Scan for the cell matching the given text and deliver its [x, y] coordinate at center. 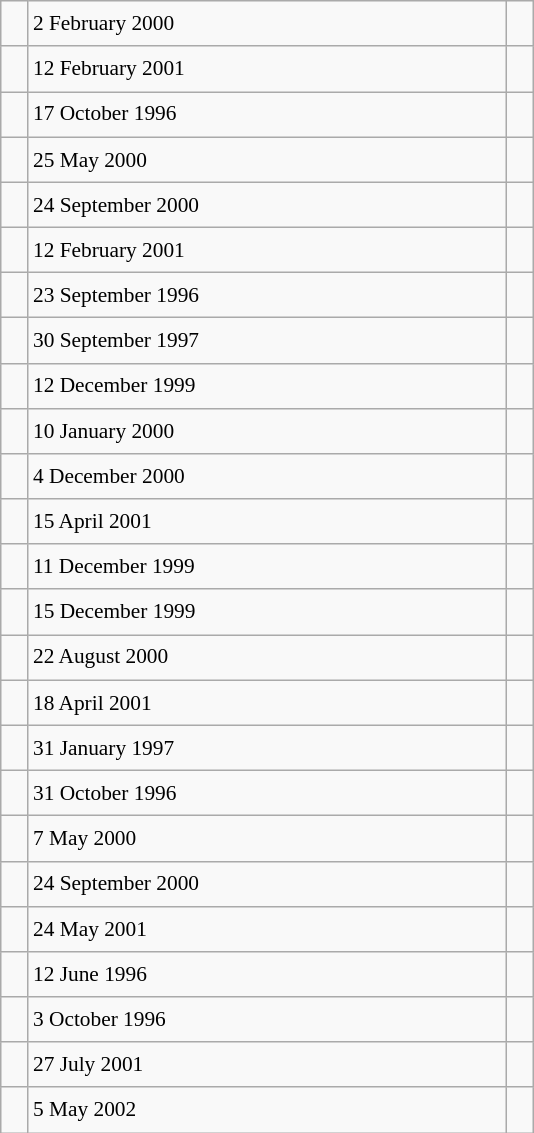
17 October 1996 [267, 114]
15 December 1999 [267, 612]
3 October 1996 [267, 1020]
25 May 2000 [267, 160]
7 May 2000 [267, 838]
4 December 2000 [267, 476]
30 September 1997 [267, 340]
12 June 1996 [267, 974]
12 December 1999 [267, 386]
15 April 2001 [267, 522]
24 May 2001 [267, 928]
10 January 2000 [267, 430]
18 April 2001 [267, 702]
27 July 2001 [267, 1064]
5 May 2002 [267, 1110]
11 December 1999 [267, 566]
22 August 2000 [267, 658]
23 September 1996 [267, 296]
31 October 1996 [267, 792]
2 February 2000 [267, 24]
31 January 1997 [267, 748]
